Find where the given text appears and provide that cell's center as [x, y] coordinate. 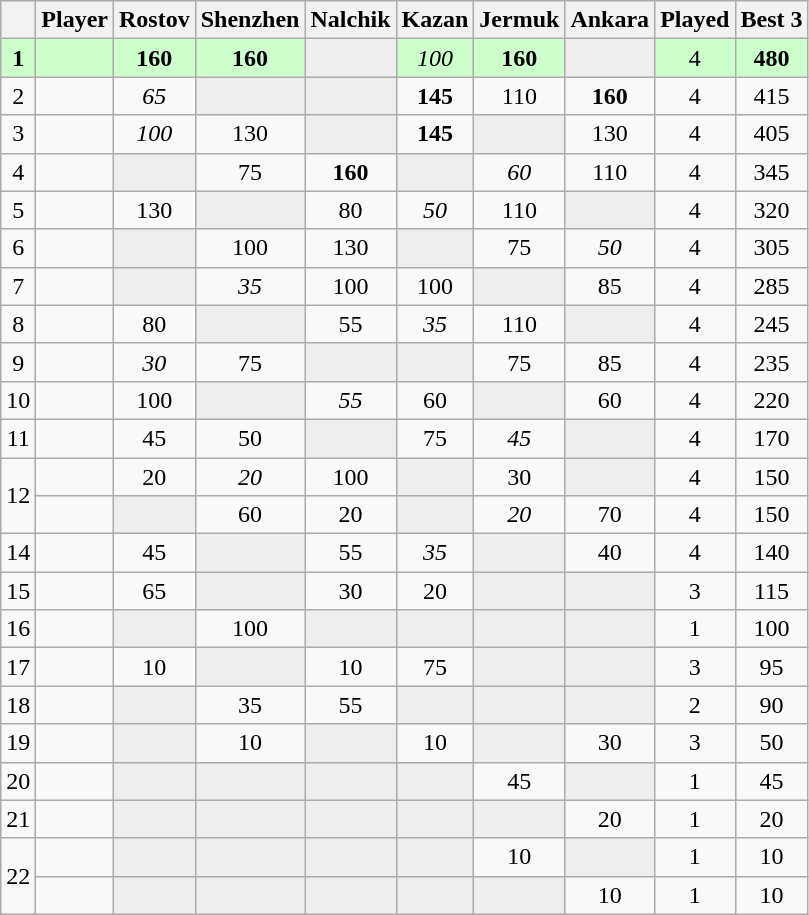
405 [772, 134]
305 [772, 248]
Kazan [435, 20]
14 [18, 553]
Nalchik [350, 20]
Played [695, 20]
220 [772, 400]
Jermuk [520, 20]
Shenzhen [250, 20]
21 [18, 819]
245 [772, 324]
22 [18, 876]
18 [18, 705]
170 [772, 438]
285 [772, 286]
Rostov [155, 20]
Ankara [610, 20]
480 [772, 58]
19 [18, 743]
Player [75, 20]
15 [18, 591]
6 [18, 248]
Best 3 [772, 20]
7 [18, 286]
70 [610, 515]
40 [610, 553]
345 [772, 172]
9 [18, 362]
8 [18, 324]
16 [18, 629]
320 [772, 210]
415 [772, 96]
5 [18, 210]
90 [772, 705]
115 [772, 591]
11 [18, 438]
95 [772, 667]
12 [18, 496]
235 [772, 362]
17 [18, 667]
140 [772, 553]
